Return (x, y) of the center of cell containing provided text 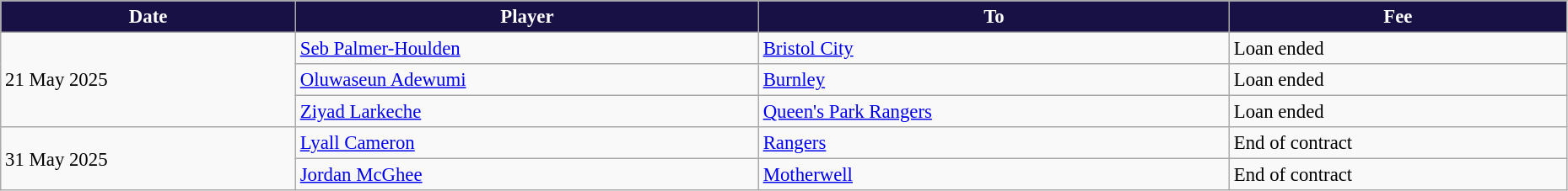
Motherwell (994, 175)
Seb Palmer-Houlden (526, 49)
Bristol City (994, 49)
Ziyad Larkeche (526, 112)
31 May 2025 (148, 158)
21 May 2025 (148, 81)
Burnley (994, 80)
Lyall Cameron (526, 143)
To (994, 17)
Jordan McGhee (526, 175)
Fee (1398, 17)
Player (526, 17)
Queen's Park Rangers (994, 112)
Rangers (994, 143)
Oluwaseun Adewumi (526, 80)
Date (148, 17)
